Capture the cell that displays the provided text and extract its [x, y] central coordinate. 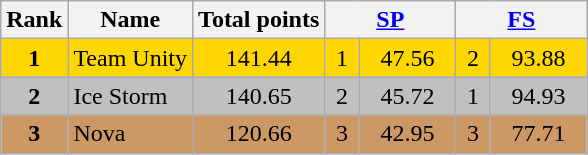
77.71 [538, 134]
SP [390, 20]
FS [522, 20]
94.93 [538, 96]
Name [130, 20]
Team Unity [130, 58]
47.56 [408, 58]
Total points [259, 20]
120.66 [259, 134]
93.88 [538, 58]
141.44 [259, 58]
42.95 [408, 134]
140.65 [259, 96]
Ice Storm [130, 96]
Nova [130, 134]
45.72 [408, 96]
Rank [34, 20]
